Locate the cell with the specified text and output its [X, Y] center coordinate. 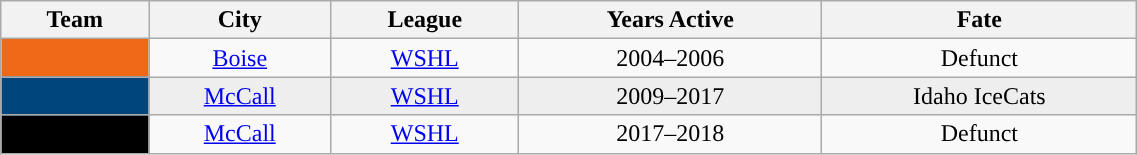
Idaho IceCats [980, 96]
Team [75, 20]
League [425, 20]
Years Active [670, 20]
Boise [240, 58]
City [240, 20]
Fate [980, 20]
2004–2006 [670, 58]
2017–2018 [670, 134]
2009–2017 [670, 96]
